Output the [X, Y] coordinate of the center of the cell containing the given text.  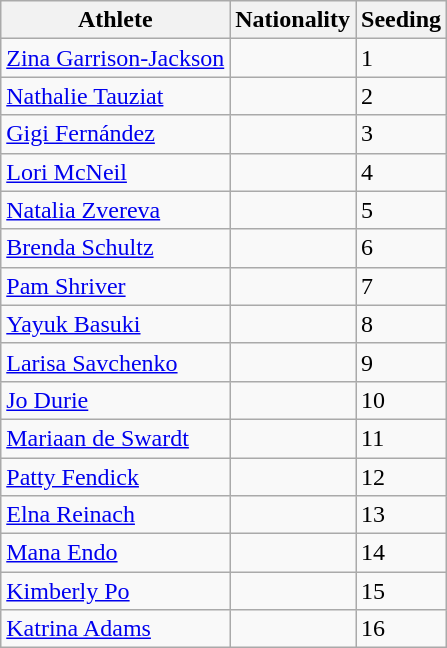
Kimberly Po [116, 591]
Mana Endo [116, 553]
1 [402, 58]
8 [402, 324]
13 [402, 515]
2 [402, 96]
9 [402, 362]
12 [402, 477]
3 [402, 134]
5 [402, 210]
Yayuk Basuki [116, 324]
Patty Fendick [116, 477]
14 [402, 553]
6 [402, 248]
Natalia Zvereva [116, 210]
Mariaan de Swardt [116, 438]
Elna Reinach [116, 515]
11 [402, 438]
Brenda Schultz [116, 248]
Jo Durie [116, 400]
Zina Garrison-Jackson [116, 58]
Pam Shriver [116, 286]
Gigi Fernández [116, 134]
16 [402, 629]
Lori McNeil [116, 172]
Larisa Savchenko [116, 362]
4 [402, 172]
10 [402, 400]
Nationality [293, 20]
Athlete [116, 20]
7 [402, 286]
Nathalie Tauziat [116, 96]
Katrina Adams [116, 629]
Seeding [402, 20]
15 [402, 591]
